Identify which cell holds the provided text, then report its [X, Y] central coordinate. 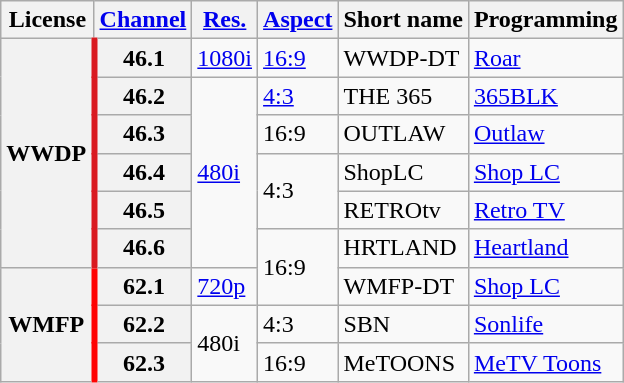
1080i [225, 58]
Short name [403, 20]
Aspect [298, 20]
Res. [225, 20]
MeTOONS [403, 362]
RETROtv [403, 210]
46.3 [143, 134]
Roar [546, 58]
SBN [403, 324]
WMFP [48, 324]
WMFP-DT [403, 286]
License [48, 20]
THE 365 [403, 96]
46.1 [143, 58]
Channel [143, 20]
62.1 [143, 286]
720p [225, 286]
Sonlife [546, 324]
365BLK [546, 96]
62.3 [143, 362]
Heartland [546, 248]
46.5 [143, 210]
WWDP-DT [403, 58]
Programming [546, 20]
OUTLAW [403, 134]
ShopLC [403, 172]
46.2 [143, 96]
46.4 [143, 172]
HRTLAND [403, 248]
Retro TV [546, 210]
WWDP [48, 153]
MeTV Toons [546, 362]
46.6 [143, 248]
Outlaw [546, 134]
62.2 [143, 324]
